Capture the cell that displays the provided text and extract its [X, Y] central coordinate. 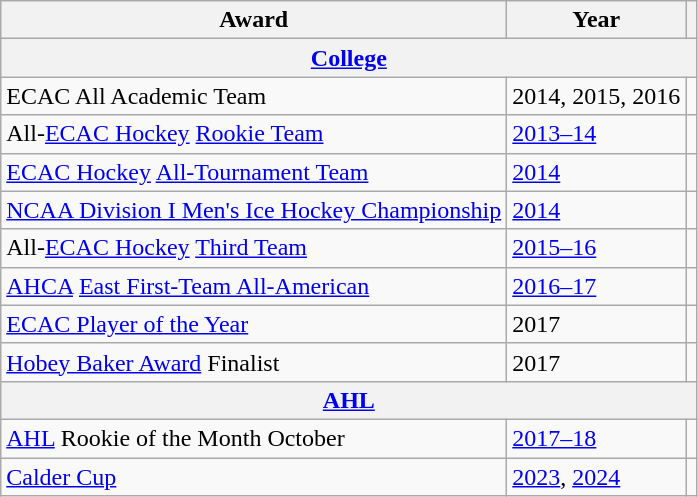
Year [596, 20]
2013–14 [596, 134]
AHL Rookie of the Month October [254, 438]
ECAC Player of the Year [254, 324]
2015–16 [596, 248]
ECAC All Academic Team [254, 96]
All-ECAC Hockey Third Team [254, 248]
NCAA Division I Men's Ice Hockey Championship [254, 210]
ECAC Hockey All-Tournament Team [254, 172]
Calder Cup [254, 477]
AHCA East First-Team All-American [254, 286]
Hobey Baker Award Finalist [254, 362]
AHL [349, 400]
2017–18 [596, 438]
2014, 2015, 2016 [596, 96]
2023, 2024 [596, 477]
Award [254, 20]
All-ECAC Hockey Rookie Team [254, 134]
College [349, 58]
2016–17 [596, 286]
